Scan for the cell matching the given text and deliver its [x, y] coordinate at center. 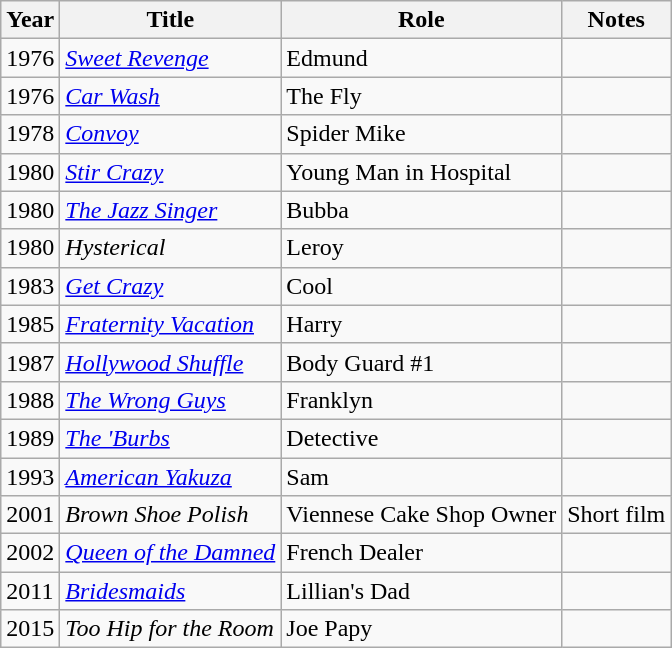
1983 [30, 286]
1978 [30, 134]
Viennese Cake Shop Owner [422, 515]
The Wrong Guys [170, 400]
Convoy [170, 134]
2002 [30, 553]
The Fly [422, 96]
Stir Crazy [170, 172]
Title [170, 20]
Car Wash [170, 96]
Detective [422, 438]
Leroy [422, 248]
Hysterical [170, 248]
Hollywood Shuffle [170, 362]
The Jazz Singer [170, 210]
Edmund [422, 58]
1987 [30, 362]
1985 [30, 324]
2011 [30, 591]
Brown Shoe Polish [170, 515]
Bubba [422, 210]
French Dealer [422, 553]
Get Crazy [170, 286]
Lillian's Dad [422, 591]
Notes [616, 20]
Young Man in Hospital [422, 172]
Cool [422, 286]
Role [422, 20]
2001 [30, 515]
1993 [30, 477]
Body Guard #1 [422, 362]
Year [30, 20]
Harry [422, 324]
The 'Burbs [170, 438]
Bridesmaids [170, 591]
Short film [616, 515]
Spider Mike [422, 134]
Too Hip for the Room [170, 629]
1988 [30, 400]
Fraternity Vacation [170, 324]
American Yakuza [170, 477]
Queen of the Damned [170, 553]
Sweet Revenge [170, 58]
1989 [30, 438]
2015 [30, 629]
Franklyn [422, 400]
Sam [422, 477]
Joe Papy [422, 629]
